Return the [x, y] coordinate for the center point of the cell that contains the specified text.  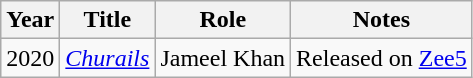
Role [223, 20]
Title [108, 20]
Jameel Khan [223, 58]
Released on Zee5 [382, 58]
Notes [382, 20]
Year [30, 20]
2020 [30, 58]
Churails [108, 58]
